Detect which cell encompasses the target text, then output its (X, Y) center coordinate. 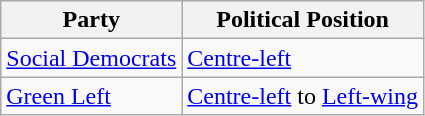
Centre-left (303, 58)
Political Position (303, 20)
Party (92, 20)
Green Left (92, 96)
Social Democrats (92, 58)
Centre-left to Left-wing (303, 96)
